Return the (X, Y) coordinate for the center point of the cell that contains the specified text.  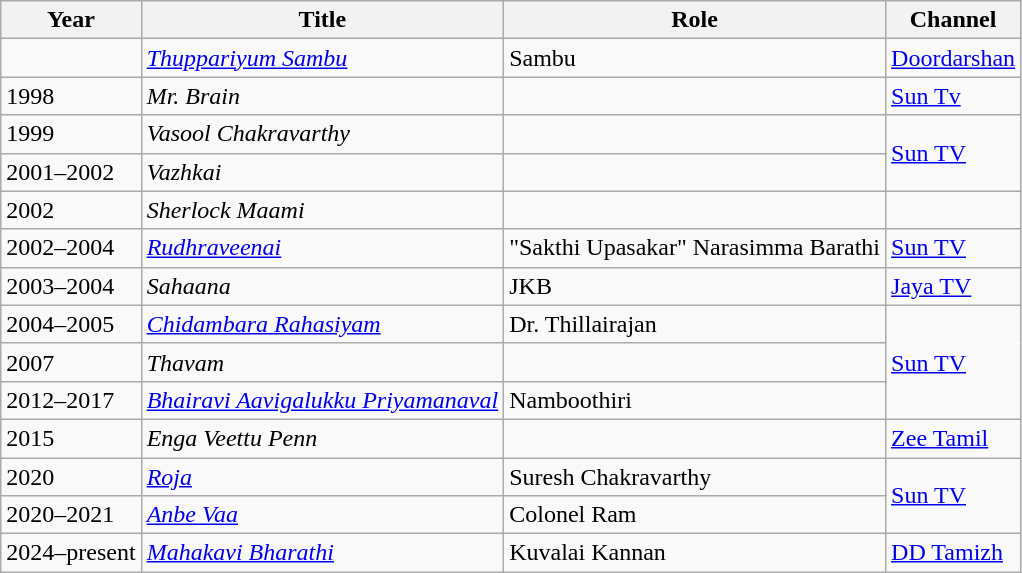
2002–2004 (71, 248)
2012–2017 (71, 400)
Role (695, 20)
Channel (954, 20)
2002 (71, 210)
Colonel Ram (695, 515)
Jaya TV (954, 286)
Chidambara Rahasiyam (322, 324)
2020 (71, 477)
Suresh Chakravarthy (695, 477)
2024–present (71, 553)
Vazhkai (322, 172)
2007 (71, 362)
1999 (71, 134)
Rudhraveenai (322, 248)
Dr. Thillairajan (695, 324)
Kuvalai Kannan (695, 553)
2004–2005 (71, 324)
2001–2002 (71, 172)
Sambu (695, 58)
Zee Tamil (954, 438)
1998 (71, 96)
JKB (695, 286)
Sahaana (322, 286)
Mahakavi Bharathi (322, 553)
Sun Tv (954, 96)
Bhairavi Aavigalukku Priyamanaval (322, 400)
2003–2004 (71, 286)
Sherlock Maami (322, 210)
Doordarshan (954, 58)
"Sakthi Upasakar" Narasimma Barathi (695, 248)
Namboothiri (695, 400)
Year (71, 20)
2015 (71, 438)
2020–2021 (71, 515)
Title (322, 20)
Anbe Vaa (322, 515)
Roja (322, 477)
Mr. Brain (322, 96)
Thavam (322, 362)
Thuppariyum Sambu (322, 58)
DD Tamizh (954, 553)
Vasool Chakravarthy (322, 134)
Enga Veettu Penn (322, 438)
